Extract the [X, Y] coordinate from the center of the cell holding the provided text.  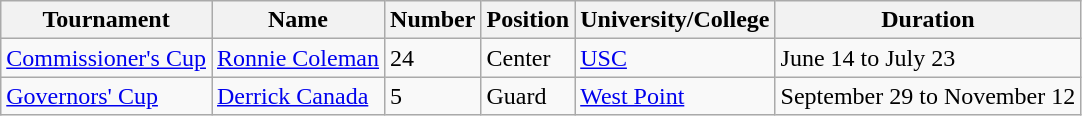
Position [528, 20]
Commissioner's Cup [106, 58]
Duration [928, 20]
Ronnie Coleman [298, 58]
Name [298, 20]
5 [433, 96]
Governors' Cup [106, 96]
Derrick Canada [298, 96]
June 14 to July 23 [928, 58]
West Point [675, 96]
Center [528, 58]
September 29 to November 12 [928, 96]
USC [675, 58]
Tournament [106, 20]
Number [433, 20]
24 [433, 58]
University/College [675, 20]
Guard [528, 96]
